Scan for the cell matching the given text and deliver its [X, Y] coordinate at center. 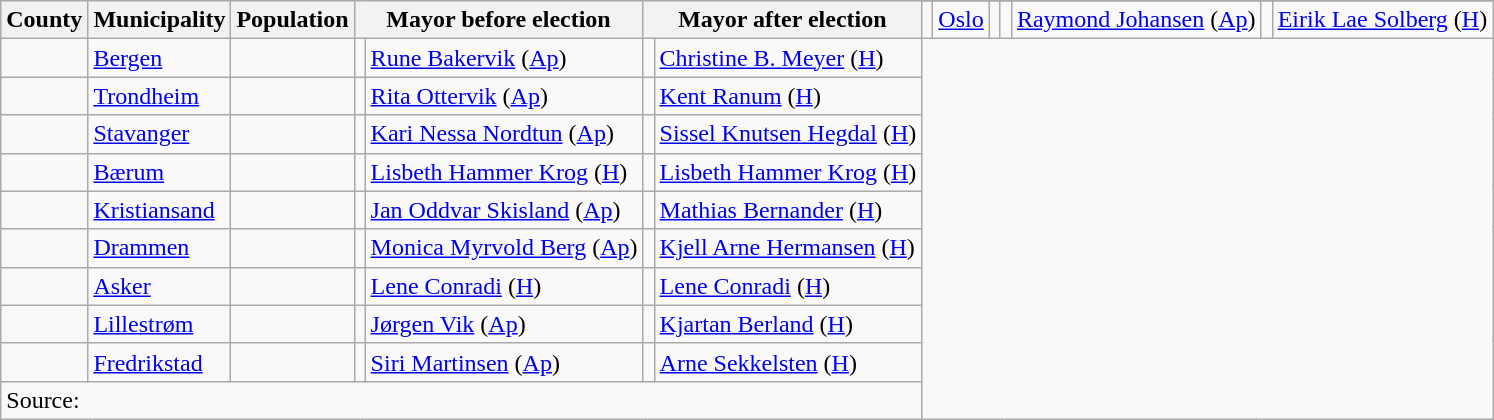
Population [292, 20]
Eirik Lae Solberg (H) [1382, 20]
Municipality [160, 20]
Rune Bakervik (Ap) [504, 58]
Oslo [961, 20]
Rita Ottervik (Ap) [504, 96]
Lillestrøm [160, 324]
Arne Sekkelsten (H) [788, 362]
Kjell Arne Hermansen (H) [788, 248]
Raymond Johansen (Ap) [1136, 20]
Kristiansand [160, 210]
Kent Ranum (H) [788, 96]
Source: [462, 400]
Trondheim [160, 96]
Mayor before election [498, 20]
Jan Oddvar Skisland (Ap) [504, 210]
Kjartan Berland (H) [788, 324]
Monica Myrvold Berg (Ap) [504, 248]
Sissel Knutsen Hegdal (H) [788, 134]
Siri Martinsen (Ap) [504, 362]
Christine B. Meyer (H) [788, 58]
Mayor after election [782, 20]
Mathias Bernander (H) [788, 210]
Kari Nessa Nordtun (Ap) [504, 134]
Stavanger [160, 134]
Fredrikstad [160, 362]
Bærum [160, 172]
Jørgen Vik (Ap) [504, 324]
Bergen [160, 58]
Drammen [160, 248]
Asker [160, 286]
County [44, 20]
